Pinpoint the cell where the given text exists, returning its [x, y] midpoint coordinate. 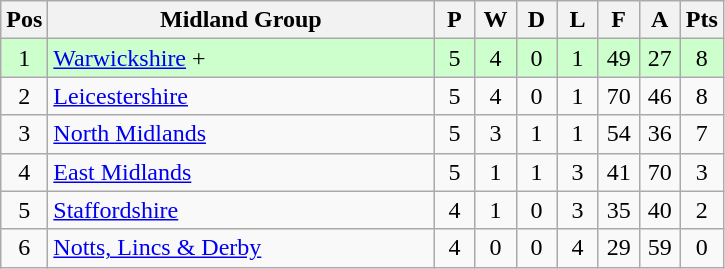
W [496, 20]
7 [702, 134]
59 [660, 248]
East Midlands [241, 172]
Warwickshire + [241, 58]
Notts, Lincs & Derby [241, 248]
6 [24, 248]
A [660, 20]
F [618, 20]
40 [660, 210]
29 [618, 248]
41 [618, 172]
46 [660, 96]
49 [618, 58]
Pos [24, 20]
Leicestershire [241, 96]
36 [660, 134]
North Midlands [241, 134]
Midland Group [241, 20]
54 [618, 134]
P [454, 20]
Staffordshire [241, 210]
D [536, 20]
27 [660, 58]
35 [618, 210]
Pts [702, 20]
L [578, 20]
